Pinpoint the cell where the given text exists, returning its [x, y] midpoint coordinate. 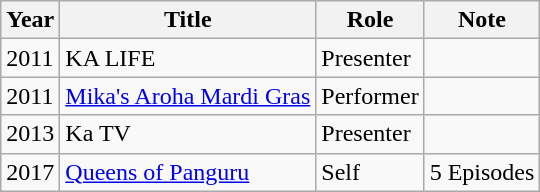
Ka TV [188, 134]
Mika's Aroha Mardi Gras [188, 96]
Performer [370, 96]
Year [30, 20]
5 Episodes [482, 172]
Title [188, 20]
Queens of Panguru [188, 172]
2013 [30, 134]
Note [482, 20]
Role [370, 20]
Self [370, 172]
2017 [30, 172]
KA LIFE [188, 58]
